Capture the cell that displays the provided text and extract its [x, y] central coordinate. 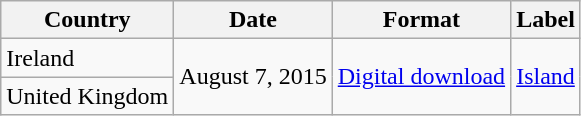
August 7, 2015 [253, 77]
Label [546, 20]
Format [421, 20]
United Kingdom [88, 96]
Digital download [421, 77]
Island [546, 77]
Ireland [88, 58]
Date [253, 20]
Country [88, 20]
